Scan for the cell matching the given text and deliver its (X, Y) coordinate at center. 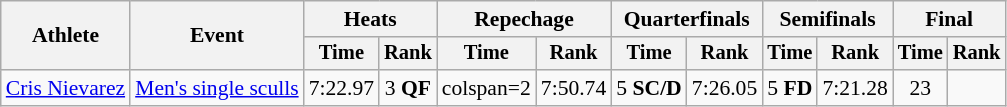
Heats (370, 19)
7:22.97 (342, 88)
5 SC/D (649, 88)
5 FD (790, 88)
3 QF (408, 88)
Semifinals (828, 19)
Quarterfinals (686, 19)
colspan=2 (486, 88)
Final (949, 19)
7:21.28 (854, 88)
7:26.05 (724, 88)
Event (217, 36)
7:50.74 (574, 88)
Cris Nievarez (66, 88)
23 (920, 88)
Athlete (66, 36)
Repechage (524, 19)
Men's single sculls (217, 88)
